Output the [X, Y] coordinate of the center of the cell containing the given text.  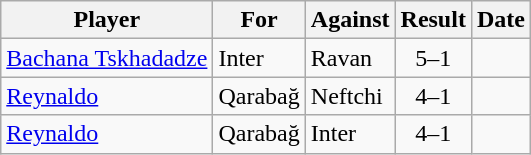
Player [107, 20]
5–1 [433, 58]
Date [500, 20]
Bachana Tskhadadze [107, 58]
Ravan [350, 58]
For [259, 20]
Neftchi [350, 96]
Result [433, 20]
Against [350, 20]
